Capture the cell that displays the provided text and extract its [x, y] central coordinate. 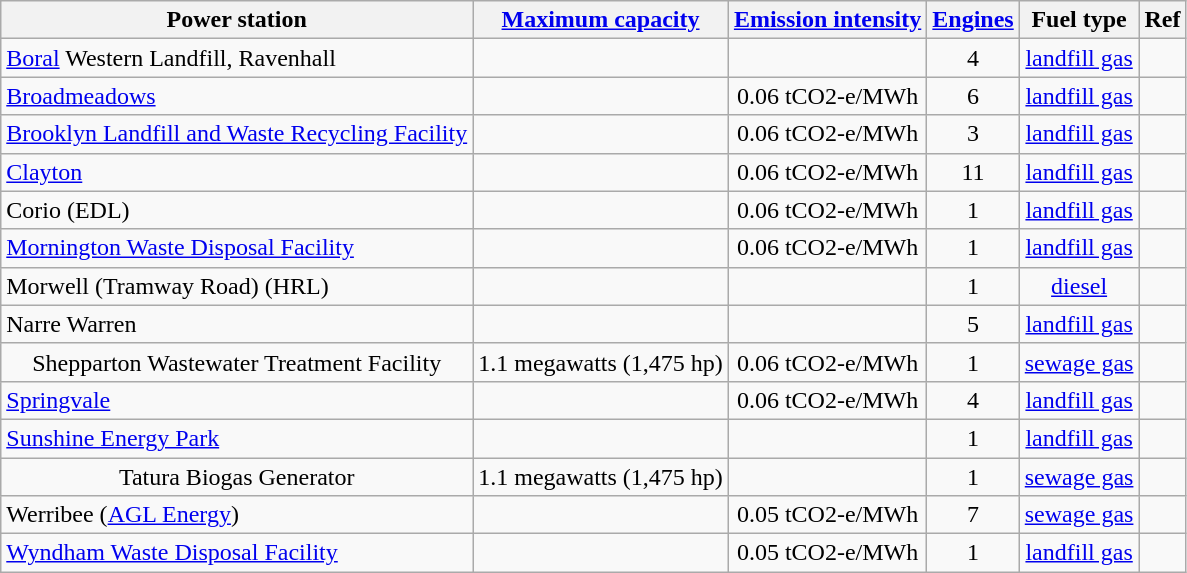
Springvale [237, 400]
Sunshine Energy Park [237, 438]
Narre Warren [237, 324]
Maximum capacity [601, 20]
diesel [1079, 286]
Fuel type [1079, 20]
Tatura Biogas Generator [237, 477]
6 [973, 96]
Emission intensity [827, 20]
Shepparton Wastewater Treatment Facility [237, 362]
3 [973, 134]
Broadmeadows [237, 96]
Clayton [237, 172]
Wyndham Waste Disposal Facility [237, 553]
Werribee (AGL Energy) [237, 515]
Brooklyn Landfill and Waste Recycling Facility [237, 134]
Morwell (Tramway Road) (HRL) [237, 286]
Power station [237, 20]
Boral Western Landfill, Ravenhall [237, 58]
Ref [1162, 20]
11 [973, 172]
5 [973, 324]
Corio (EDL) [237, 210]
Mornington Waste Disposal Facility [237, 248]
Engines [973, 20]
7 [973, 515]
